Search for the cell housing the specified text and yield its (X, Y) center coordinate. 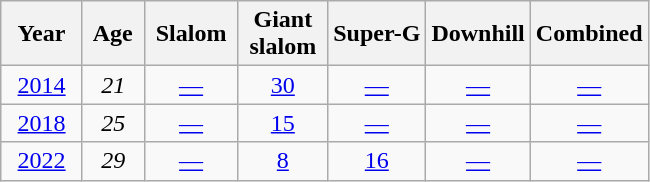
8 (283, 161)
Age (113, 34)
15 (283, 123)
Slalom (191, 34)
25 (113, 123)
21 (113, 85)
2018 (42, 123)
30 (283, 85)
29 (113, 161)
2022 (42, 161)
Super-G (377, 34)
16 (377, 161)
2014 (42, 85)
Combined (589, 34)
Giant slalom (283, 34)
Year (42, 34)
Downhill (478, 34)
